Extract the [X, Y] coordinate from the center of the cell holding the provided text.  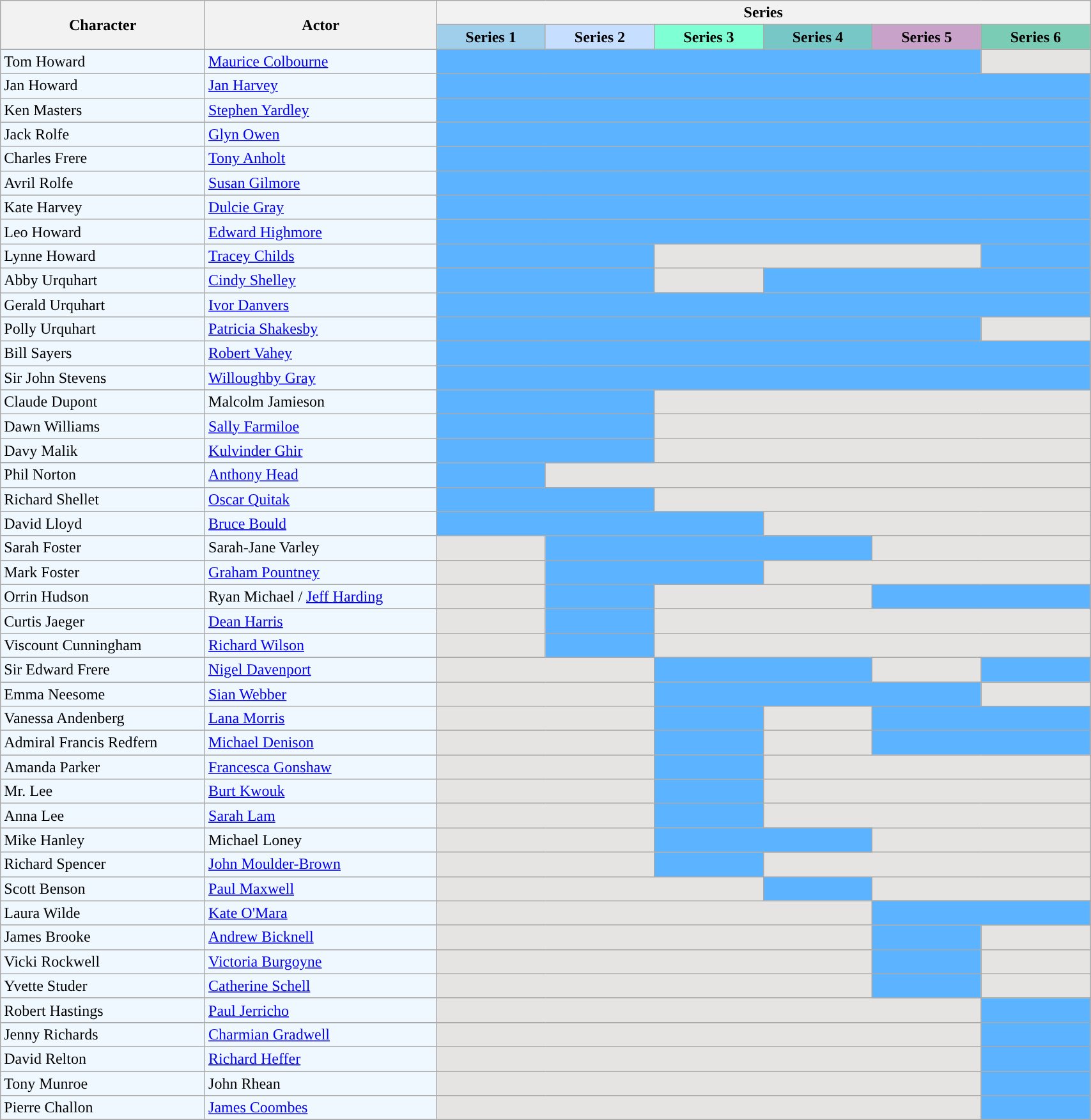
Sir Edward Frere [103, 669]
Viscount Cunningham [103, 645]
Pierre Challon [103, 1108]
Tracey Childs [321, 256]
Malcolm Jamieson [321, 402]
Mark Foster [103, 572]
Abby Urquhart [103, 280]
Mr. Lee [103, 791]
Ken Masters [103, 110]
Graham Pountney [321, 572]
Patricia Shakesby [321, 329]
Sian Webber [321, 694]
Michael Denison [321, 743]
Glyn Owen [321, 134]
Sir John Stevens [103, 378]
Charles Frere [103, 159]
Laura Wilde [103, 913]
John Moulder-Brown [321, 864]
Dawn Williams [103, 426]
Mike Hanley [103, 840]
Dulcie Gray [321, 207]
Tony Anholt [321, 159]
David Relton [103, 1059]
Kate O'Mara [321, 913]
David Lloyd [103, 524]
Series 3 [709, 37]
Sarah Foster [103, 548]
Kulvinder Ghir [321, 451]
Polly Urquhart [103, 329]
Robert Vahey [321, 354]
Series 4 [817, 37]
Series 2 [600, 37]
Burt Kwouk [321, 791]
Ryan Michael / Jeff Harding [321, 596]
Leo Howard [103, 231]
Anthony Head [321, 475]
Susan Gilmore [321, 183]
Charmian Gradwell [321, 1034]
Victoria Burgoyne [321, 961]
Actor [321, 25]
Phil Norton [103, 475]
Jack Rolfe [103, 134]
Michael Loney [321, 840]
Sarah-Jane Varley [321, 548]
Yvette Studer [103, 986]
John Rhean [321, 1084]
Tony Munroe [103, 1084]
Willoughby Gray [321, 378]
Andrew Bicknell [321, 937]
Kate Harvey [103, 207]
Series 6 [1035, 37]
Claude Dupont [103, 402]
Gerald Urquhart [103, 305]
Catherine Schell [321, 986]
Anna Lee [103, 816]
Paul Jerricho [321, 1010]
Ivor Danvers [321, 305]
Maurice Colbourne [321, 61]
Edward Highmore [321, 231]
Oscar Quitak [321, 499]
Paul Maxwell [321, 889]
Vicki Rockwell [103, 961]
Jan Howard [103, 86]
Curtis Jaeger [103, 621]
Cindy Shelley [321, 280]
Nigel Davenport [321, 669]
Lana Morris [321, 719]
James Brooke [103, 937]
Emma Neesome [103, 694]
Jan Harvey [321, 86]
Amanda Parker [103, 767]
Richard Spencer [103, 864]
Series [763, 13]
Series 1 [491, 37]
Francesca Gonshaw [321, 767]
Jenny Richards [103, 1034]
James Coombes [321, 1108]
Richard Shellet [103, 499]
Tom Howard [103, 61]
Orrin Hudson [103, 596]
Sally Farmiloe [321, 426]
Bruce Bould [321, 524]
Avril Rolfe [103, 183]
Dean Harris [321, 621]
Scott Benson [103, 889]
Bill Sayers [103, 354]
Robert Hastings [103, 1010]
Character [103, 25]
Richard Heffer [321, 1059]
Richard Wilson [321, 645]
Series 5 [927, 37]
Sarah Lam [321, 816]
Lynne Howard [103, 256]
Stephen Yardley [321, 110]
Davy Malik [103, 451]
Admiral Francis Redfern [103, 743]
Vanessa Andenberg [103, 719]
